Scan for the cell matching the given text and deliver its (x, y) coordinate at center. 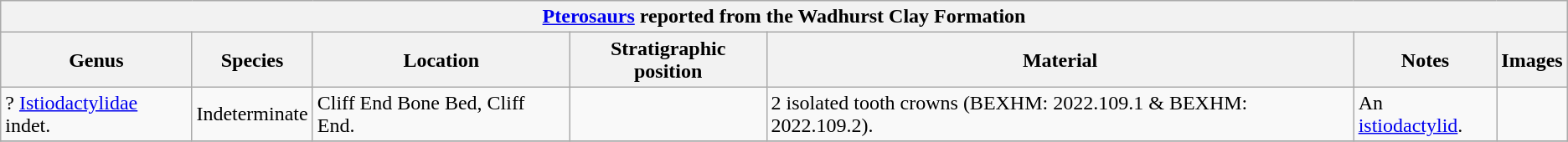
Indeterminate (252, 114)
Images (1532, 60)
Cliff End Bone Bed, Cliff End. (441, 114)
? Istiodactylidae indet. (96, 114)
Pterosaurs reported from the Wadhurst Clay Formation (784, 17)
An istiodactylid. (1426, 114)
Genus (96, 60)
Material (1060, 60)
2 isolated tooth crowns (BEXHM: 2022.109.1 & BEXHM: 2022.109.2). (1060, 114)
Location (441, 60)
Stratigraphic position (668, 60)
Notes (1426, 60)
Species (252, 60)
